Pinpoint the cell where the given text exists, returning its [X, Y] midpoint coordinate. 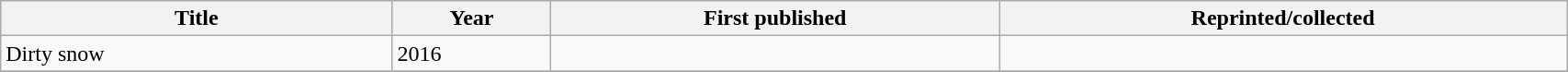
2016 [472, 54]
First published [775, 18]
Reprinted/collected [1283, 18]
Year [472, 18]
Title [197, 18]
Dirty snow [197, 54]
